Determine the (x, y) coordinate at the center of the cell enclosing the given text.  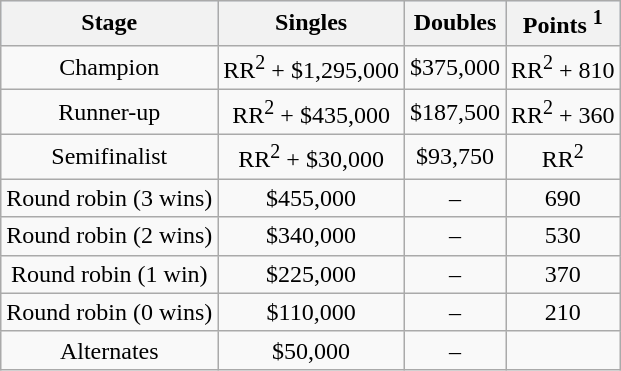
$375,000 (454, 68)
210 (564, 312)
RR2 + 810 (564, 68)
$225,000 (312, 274)
Round robin (0 wins) (110, 312)
Stage (110, 24)
530 (564, 236)
Semifinalist (110, 156)
$455,000 (312, 198)
$110,000 (312, 312)
Round robin (3 wins) (110, 198)
Alternates (110, 350)
690 (564, 198)
$93,750 (454, 156)
Champion (110, 68)
$50,000 (312, 350)
RR2 + $1,295,000 (312, 68)
Singles (312, 24)
Doubles (454, 24)
$187,500 (454, 112)
RR2 + 360 (564, 112)
RR2 + $30,000 (312, 156)
RR2 + $435,000 (312, 112)
Points 1 (564, 24)
Runner-up (110, 112)
370 (564, 274)
RR2 (564, 156)
$340,000 (312, 236)
Round robin (2 wins) (110, 236)
Round robin (1 win) (110, 274)
